Scan for the cell matching the given text and deliver its (x, y) coordinate at center. 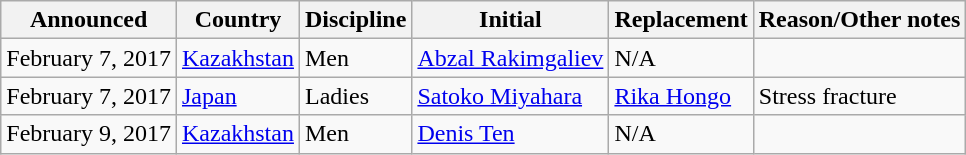
February 9, 2017 (89, 134)
Announced (89, 20)
Discipline (355, 20)
Replacement (681, 20)
Japan (238, 96)
Satoko Miyahara (510, 96)
Denis Ten (510, 134)
Country (238, 20)
Ladies (355, 96)
Initial (510, 20)
Stress fracture (860, 96)
Rika Hongo (681, 96)
Abzal Rakimgaliev (510, 58)
Reason/Other notes (860, 20)
